Provide the [X, Y] coordinate of the cell's center where the given text is located.  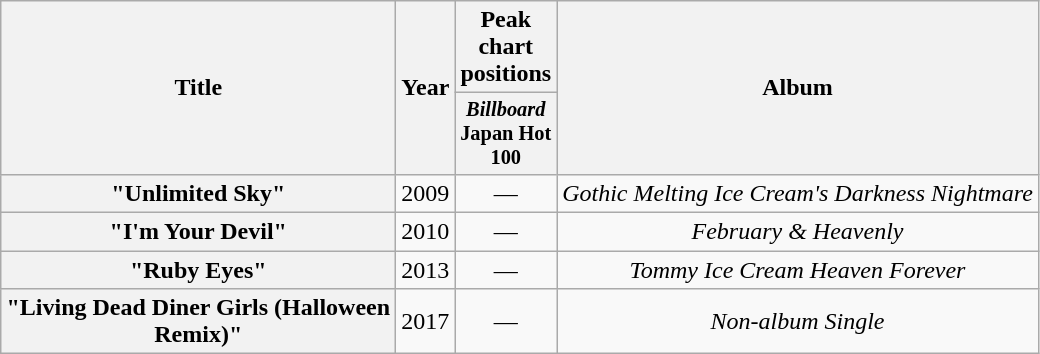
Album [798, 88]
2013 [426, 270]
February & Heavenly [798, 232]
Title [198, 88]
Non-album Single [798, 322]
Gothic Melting Ice Cream's Darkness Nightmare [798, 193]
"Unlimited Sky" [198, 193]
2017 [426, 322]
"Living Dead Diner Girls (Halloween Remix)" [198, 322]
Peak chart positions [506, 47]
Year [426, 88]
"Ruby Eyes" [198, 270]
"I'm Your Devil" [198, 232]
2009 [426, 193]
Billboard Japan Hot 100 [506, 134]
Tommy Ice Cream Heaven Forever [798, 270]
2010 [426, 232]
